Extract the (x, y) coordinate from the center of the cell holding the provided text.  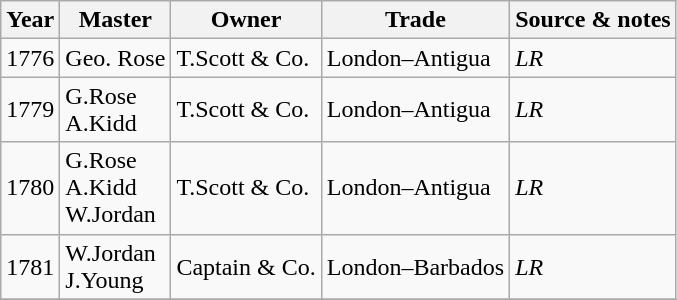
W.JordanJ.Young (116, 266)
Trade (415, 20)
G.RoseA.Kidd (116, 110)
1779 (30, 110)
London–Barbados (415, 266)
1781 (30, 266)
Owner (246, 20)
Year (30, 20)
Master (116, 20)
Source & notes (594, 20)
1776 (30, 58)
G.RoseA.KiddW.Jordan (116, 188)
1780 (30, 188)
Captain & Co. (246, 266)
Geo. Rose (116, 58)
